Detect which cell encompasses the target text, then output its (X, Y) center coordinate. 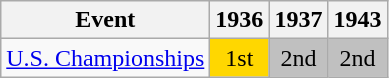
1943 (358, 20)
1937 (298, 20)
1st (240, 58)
1936 (240, 20)
U.S. Championships (106, 58)
Event (106, 20)
